Provide the [x, y] coordinate of the cell's center where the given text is located.  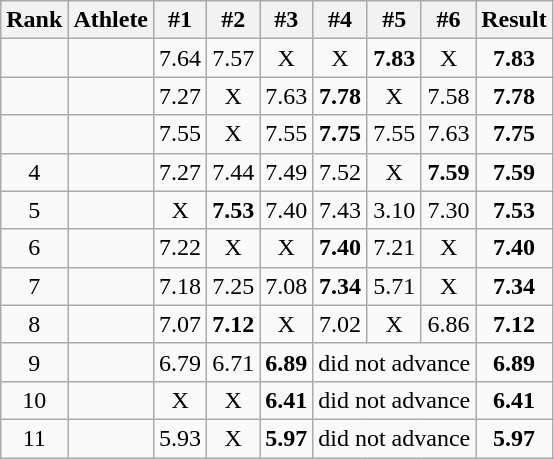
6.79 [180, 362]
7.43 [340, 210]
5.93 [180, 438]
7.52 [340, 172]
7 [34, 286]
6 [34, 248]
#4 [340, 20]
#2 [234, 20]
9 [34, 362]
7.21 [394, 248]
8 [34, 324]
#5 [394, 20]
7.02 [340, 324]
4 [34, 172]
7.58 [448, 96]
#6 [448, 20]
7.57 [234, 58]
Athlete [111, 20]
Result [514, 20]
#3 [286, 20]
6.71 [234, 362]
5 [34, 210]
7.18 [180, 286]
10 [34, 400]
6.86 [448, 324]
7.07 [180, 324]
7.22 [180, 248]
7.64 [180, 58]
7.08 [286, 286]
7.49 [286, 172]
5.71 [394, 286]
7.44 [234, 172]
7.30 [448, 210]
#1 [180, 20]
11 [34, 438]
3.10 [394, 210]
Rank [34, 20]
7.25 [234, 286]
